Output the (X, Y) coordinate of the center of the cell containing the given text.  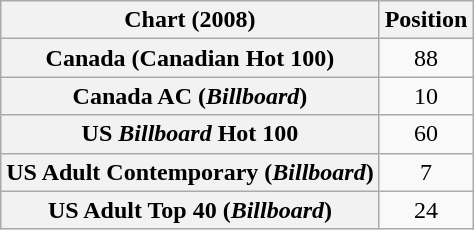
US Billboard Hot 100 (190, 134)
Position (426, 20)
Chart (2008) (190, 20)
Canada (Canadian Hot 100) (190, 58)
US Adult Top 40 (Billboard) (190, 210)
10 (426, 96)
7 (426, 172)
US Adult Contemporary (Billboard) (190, 172)
88 (426, 58)
24 (426, 210)
Canada AC (Billboard) (190, 96)
60 (426, 134)
